Detect which cell encompasses the target text, then output its [X, Y] center coordinate. 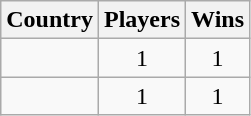
Wins [218, 20]
Players [142, 20]
Country [50, 20]
